Pinpoint the cell where the given text exists, returning its (x, y) midpoint coordinate. 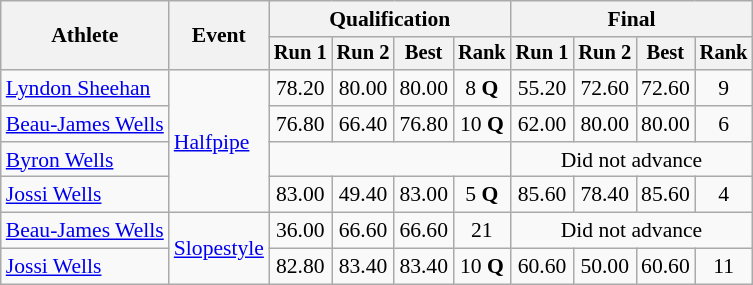
Event (219, 36)
Athlete (85, 36)
Final (632, 19)
78.20 (300, 88)
66.40 (364, 124)
6 (724, 124)
50.00 (604, 267)
78.40 (604, 195)
49.40 (364, 195)
Lyndon Sheehan (85, 88)
82.80 (300, 267)
55.20 (542, 88)
9 (724, 88)
62.00 (542, 124)
5 Q (482, 195)
Qualification (390, 19)
Halfpipe (219, 141)
21 (482, 231)
Slopestyle (219, 248)
11 (724, 267)
4 (724, 195)
36.00 (300, 231)
Byron Wells (85, 160)
8 Q (482, 88)
